Provide the (x, y) coordinate of the cell's center where the given text is located.  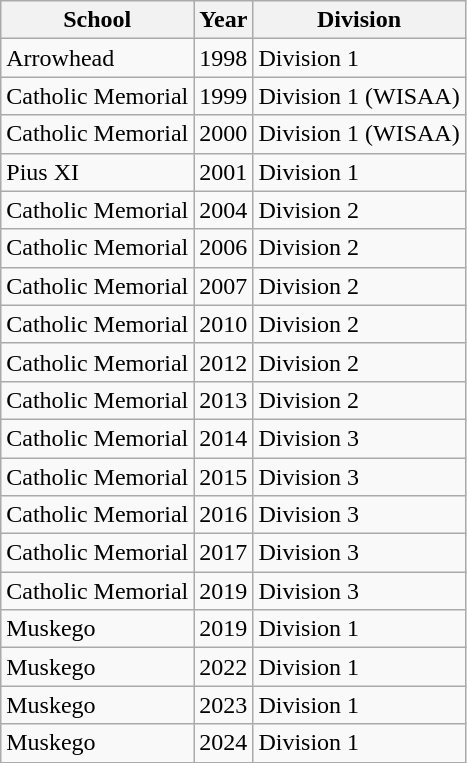
1998 (224, 58)
2023 (224, 705)
2000 (224, 134)
Division (359, 20)
Pius XI (98, 172)
2022 (224, 667)
2006 (224, 248)
2024 (224, 743)
2010 (224, 324)
2007 (224, 286)
2013 (224, 400)
1999 (224, 96)
Arrowhead (98, 58)
2014 (224, 438)
2015 (224, 477)
Year (224, 20)
2012 (224, 362)
School (98, 20)
2016 (224, 515)
2004 (224, 210)
2001 (224, 172)
2017 (224, 553)
